For the text-containing cell, return its midpoint in (x, y) coordinate format. 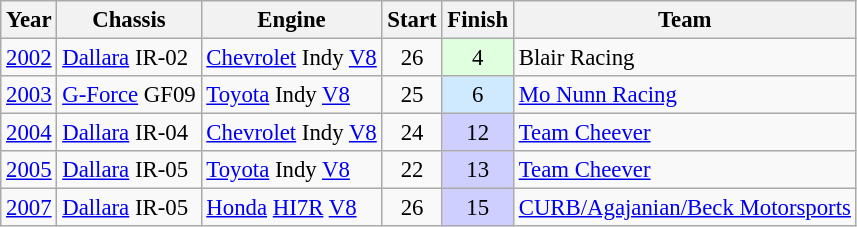
CURB/Agajanian/Beck Motorsports (684, 208)
Year (29, 20)
13 (478, 170)
2005 (29, 170)
G-Force GF09 (129, 95)
2007 (29, 208)
15 (478, 208)
2002 (29, 58)
Mo Nunn Racing (684, 95)
6 (478, 95)
25 (412, 95)
2003 (29, 95)
22 (412, 170)
Team (684, 20)
4 (478, 58)
Engine (292, 20)
Dallara IR-04 (129, 133)
Start (412, 20)
Chassis (129, 20)
24 (412, 133)
2004 (29, 133)
Blair Racing (684, 58)
Finish (478, 20)
12 (478, 133)
Honda HI7R V8 (292, 208)
Dallara IR-02 (129, 58)
